Scan for the cell matching the given text and deliver its (x, y) coordinate at center. 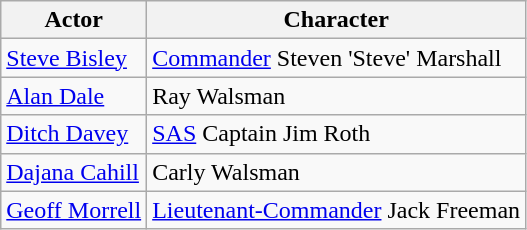
Ray Walsman (336, 96)
Steve Bisley (74, 58)
Character (336, 20)
Geoff Morrell (74, 210)
Alan Dale (74, 96)
Ditch Davey (74, 134)
Lieutenant-Commander Jack Freeman (336, 210)
Actor (74, 20)
SAS Captain Jim Roth (336, 134)
Dajana Cahill (74, 172)
Commander Steven 'Steve' Marshall (336, 58)
Carly Walsman (336, 172)
